Provide the [x, y] coordinate of the cell's center where the given text is located.  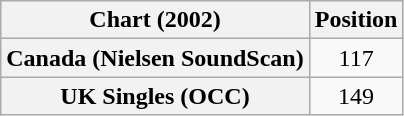
Chart (2002) [155, 20]
UK Singles (OCC) [155, 96]
117 [356, 58]
149 [356, 96]
Canada (Nielsen SoundScan) [155, 58]
Position [356, 20]
